From the cell containing the given text, extract its center point as (x, y) coordinate. 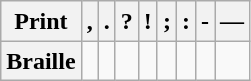
Braille (41, 61)
; (166, 21)
! (148, 21)
Print (41, 21)
. (106, 21)
: (186, 21)
— (232, 21)
? (126, 21)
- (204, 21)
, (90, 21)
